Provide the (X, Y) coordinate of the cell's center where the given text is located.  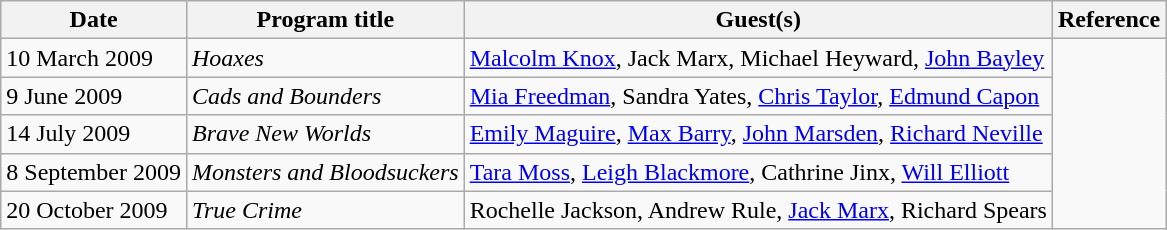
Program title (325, 20)
Monsters and Bloodsuckers (325, 172)
Tara Moss, Leigh Blackmore, Cathrine Jinx, Will Elliott (758, 172)
20 October 2009 (94, 210)
9 June 2009 (94, 96)
Brave New Worlds (325, 134)
Emily Maguire, Max Barry, John Marsden, Richard Neville (758, 134)
True Crime (325, 210)
8 September 2009 (94, 172)
Mia Freedman, Sandra Yates, Chris Taylor, Edmund Capon (758, 96)
Malcolm Knox, Jack Marx, Michael Heyward, John Bayley (758, 58)
Cads and Bounders (325, 96)
Reference (1108, 20)
14 July 2009 (94, 134)
Date (94, 20)
Rochelle Jackson, Andrew Rule, Jack Marx, Richard Spears (758, 210)
Hoaxes (325, 58)
Guest(s) (758, 20)
10 March 2009 (94, 58)
